Find where the given text appears and provide that cell's center as (x, y) coordinate. 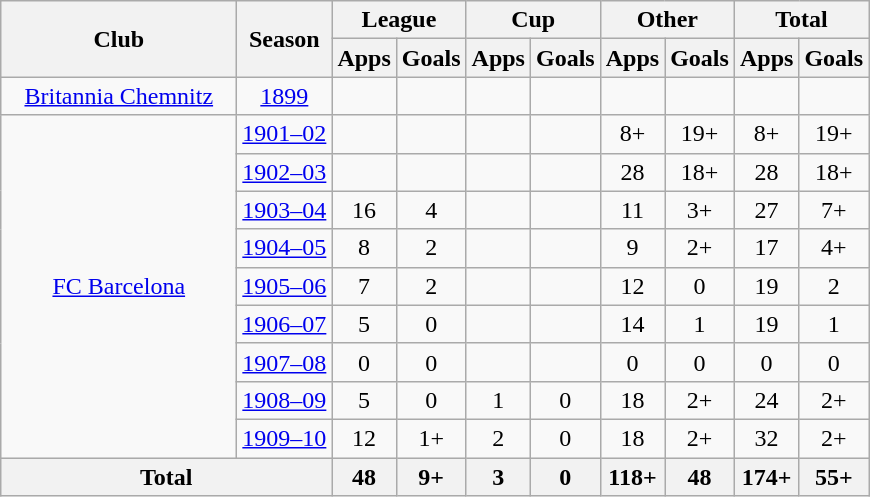
9 (632, 248)
3+ (700, 210)
55+ (834, 477)
8 (364, 248)
7+ (834, 210)
16 (364, 210)
24 (766, 400)
3 (498, 477)
4+ (834, 248)
174+ (766, 477)
1902–03 (284, 172)
118+ (632, 477)
League (399, 20)
1904–05 (284, 248)
Club (119, 39)
1906–07 (284, 324)
4 (431, 210)
1901–02 (284, 134)
Cup (533, 20)
Britannia Chemnitz (119, 96)
14 (632, 324)
11 (632, 210)
1909–10 (284, 438)
1903–04 (284, 210)
Season (284, 39)
1905–06 (284, 286)
7 (364, 286)
32 (766, 438)
1899 (284, 96)
1907–08 (284, 362)
9+ (431, 477)
FC Barcelona (119, 286)
17 (766, 248)
1908–09 (284, 400)
Other (667, 20)
27 (766, 210)
1+ (431, 438)
